Extract the (X, Y) coordinate from the center of the cell holding the provided text.  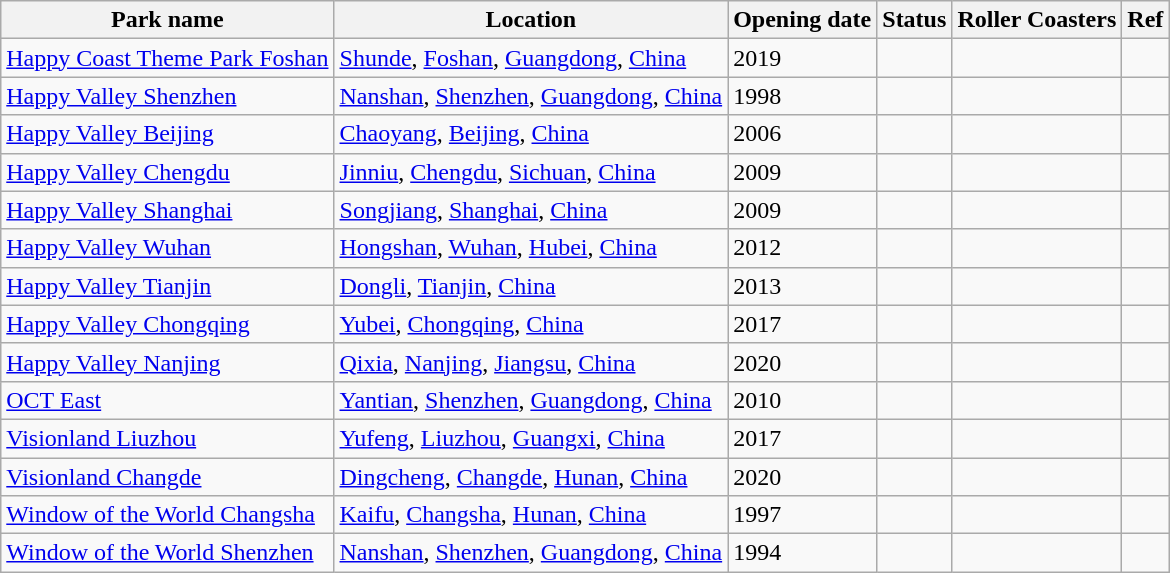
Roller Coasters (1037, 20)
Jinniu, Chengdu, Sichuan, China (531, 172)
Happy Valley Wuhan (168, 248)
Dingcheng, Changde, Hunan, China (531, 477)
Visionland Changde (168, 477)
Ref (1146, 20)
Window of the World Changsha (168, 515)
Happy Valley Tianjin (168, 286)
2010 (802, 400)
OCT East (168, 400)
Yantian, Shenzhen, Guangdong, China (531, 400)
Happy Valley Shanghai (168, 210)
Happy Valley Chongqing (168, 324)
Shunde, Foshan, Guangdong, China (531, 58)
Yufeng, Liuzhou, Guangxi, China (531, 438)
Happy Valley Chengdu (168, 172)
2006 (802, 134)
1994 (802, 553)
Window of the World Shenzhen (168, 553)
Dongli, Tianjin, China (531, 286)
2012 (802, 248)
Songjiang, Shanghai, China (531, 210)
Happy Valley Beijing (168, 134)
Qixia, Nanjing, Jiangsu, China (531, 362)
1998 (802, 96)
2013 (802, 286)
Kaifu, Changsha, Hunan, China (531, 515)
Visionland Liuzhou (168, 438)
Location (531, 20)
1997 (802, 515)
Chaoyang, Beijing, China (531, 134)
Happy Valley Nanjing (168, 362)
Happy Coast Theme Park Foshan (168, 58)
Opening date (802, 20)
Hongshan, Wuhan, Hubei, China (531, 248)
2019 (802, 58)
Park name (168, 20)
Status (914, 20)
Happy Valley Shenzhen (168, 96)
Yubei, Chongqing, China (531, 324)
